Locate the cell with the specified text and output its (X, Y) center coordinate. 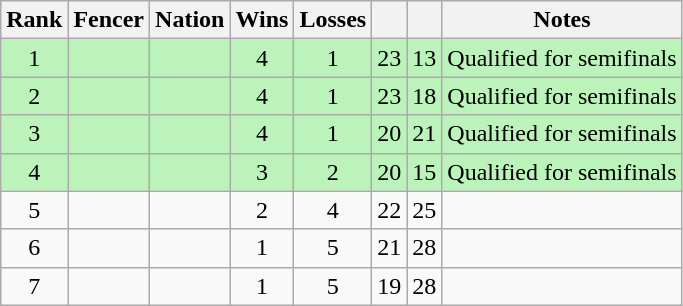
6 (34, 248)
15 (424, 172)
7 (34, 286)
Nation (190, 20)
13 (424, 58)
Wins (262, 20)
19 (390, 286)
18 (424, 96)
25 (424, 210)
Losses (333, 20)
Rank (34, 20)
Fencer (109, 20)
Notes (562, 20)
22 (390, 210)
